Identify which cell holds the provided text, then report its (x, y) central coordinate. 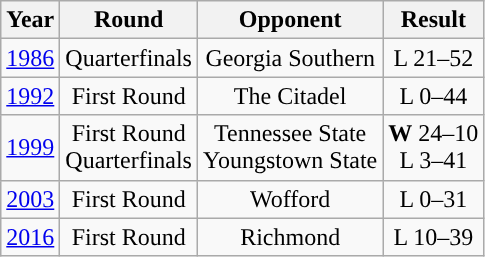
Round (129, 20)
L 0–44 (434, 96)
Result (434, 20)
The Citadel (290, 96)
L 21–52 (434, 58)
Opponent (290, 20)
First RoundQuarterfinals (129, 148)
Wofford (290, 199)
2003 (30, 199)
L 0–31 (434, 199)
1992 (30, 96)
Richmond (290, 237)
Georgia Southern (290, 58)
W 24–10L 3–41 (434, 148)
2016 (30, 237)
Tennessee StateYoungstown State (290, 148)
1999 (30, 148)
1986 (30, 58)
Quarterfinals (129, 58)
Year (30, 20)
L 10–39 (434, 237)
